Capture the cell that displays the provided text and extract its [x, y] central coordinate. 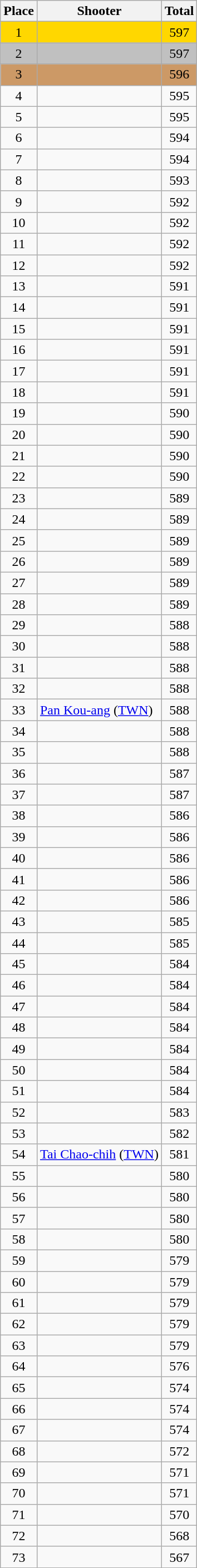
28 [19, 604]
581 [179, 1155]
43 [19, 921]
576 [179, 1367]
16 [19, 350]
50 [19, 1070]
12 [19, 265]
70 [19, 1493]
71 [19, 1515]
49 [19, 1049]
22 [19, 477]
32 [19, 689]
33 [19, 710]
55 [19, 1176]
30 [19, 647]
62 [19, 1324]
4 [19, 96]
2 [19, 53]
596 [179, 75]
26 [19, 561]
15 [19, 329]
5 [19, 117]
24 [19, 519]
11 [19, 244]
13 [19, 287]
29 [19, 625]
56 [19, 1197]
60 [19, 1281]
45 [19, 964]
Shooter [99, 11]
46 [19, 985]
73 [19, 1557]
Tai Chao-chih (TWN) [99, 1155]
39 [19, 837]
568 [179, 1536]
41 [19, 879]
7 [19, 159]
38 [19, 816]
69 [19, 1472]
67 [19, 1430]
8 [19, 180]
37 [19, 795]
40 [19, 858]
52 [19, 1112]
48 [19, 1028]
47 [19, 1007]
Total [179, 11]
20 [19, 435]
Pan Kou-ang (TWN) [99, 710]
72 [19, 1536]
Place [19, 11]
34 [19, 731]
59 [19, 1260]
14 [19, 308]
570 [179, 1515]
582 [179, 1133]
9 [19, 201]
66 [19, 1409]
31 [19, 668]
593 [179, 180]
58 [19, 1239]
61 [19, 1303]
44 [19, 943]
3 [19, 75]
63 [19, 1345]
36 [19, 773]
27 [19, 583]
42 [19, 900]
583 [179, 1112]
10 [19, 223]
18 [19, 392]
65 [19, 1388]
68 [19, 1451]
19 [19, 413]
51 [19, 1091]
567 [179, 1557]
25 [19, 540]
21 [19, 456]
35 [19, 752]
23 [19, 498]
64 [19, 1367]
1 [19, 32]
6 [19, 138]
17 [19, 371]
572 [179, 1451]
57 [19, 1218]
53 [19, 1133]
54 [19, 1155]
